Identify which cell holds the provided text, then report its (x, y) central coordinate. 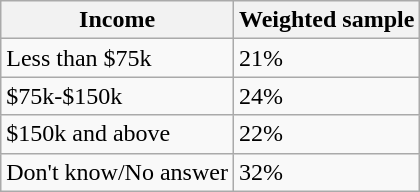
24% (326, 96)
Less than $75k (118, 58)
Weighted sample (326, 20)
Income (118, 20)
22% (326, 134)
32% (326, 172)
$150k and above (118, 134)
$75k-$150k (118, 96)
21% (326, 58)
Don't know/No answer (118, 172)
